From the cell containing the given text, extract its center point as (x, y) coordinate. 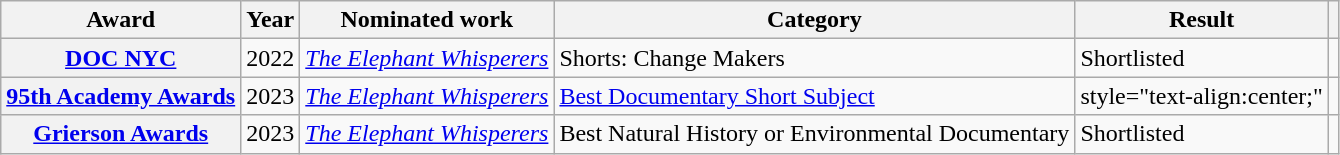
Best Documentary Short Subject (814, 96)
DOC NYC (121, 58)
Result (1202, 20)
Grierson Awards (121, 134)
style="text-align:center;" (1202, 96)
95th Academy Awards (121, 96)
Best Natural History or Environmental Documentary (814, 134)
Year (270, 20)
Shorts: Change Makers (814, 58)
Category (814, 20)
Nominated work (427, 20)
2022 (270, 58)
Award (121, 20)
